Pinpoint the cell where the given text exists, returning its [X, Y] midpoint coordinate. 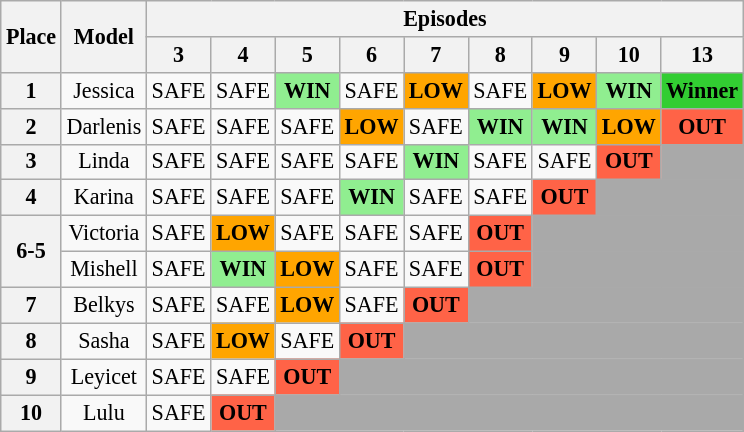
Leyicet [104, 377]
1 [32, 90]
Linda [104, 162]
Karina [104, 198]
5 [307, 54]
Mishell [104, 269]
Sasha [104, 341]
6-5 [32, 251]
2 [32, 126]
Jessica [104, 90]
Belkys [104, 305]
13 [702, 54]
Model [104, 36]
Lulu [104, 412]
Darlenis [104, 126]
Victoria [104, 233]
6 [371, 54]
Winner [702, 90]
Episodes [444, 18]
Place [32, 36]
